Scan for the cell matching the given text and deliver its (x, y) coordinate at center. 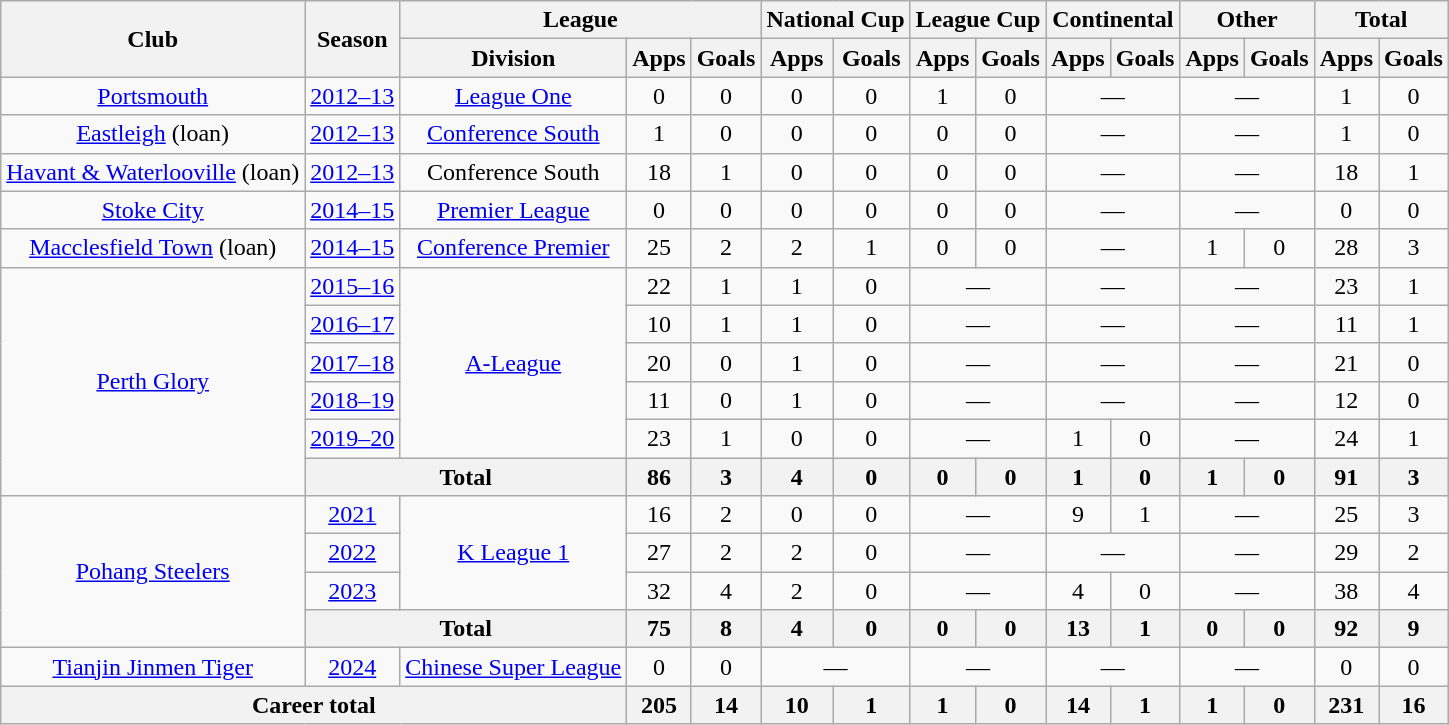
75 (659, 629)
Conference Premier (514, 248)
Tianjin Jinmen Tiger (153, 667)
Stoke City (153, 210)
92 (1346, 629)
Premier League (514, 210)
League Cup (978, 20)
Macclesfield Town (loan) (153, 248)
Club (153, 39)
38 (1346, 591)
Havant & Waterlooville (loan) (153, 172)
8 (726, 629)
Other (1247, 20)
Career total (314, 705)
Pohang Steelers (153, 572)
13 (1078, 629)
2024 (352, 667)
National Cup (836, 20)
2017–18 (352, 362)
2023 (352, 591)
2019–20 (352, 438)
2021 (352, 515)
A-League (514, 362)
27 (659, 553)
League (580, 20)
32 (659, 591)
20 (659, 362)
Season (352, 39)
22 (659, 286)
Chinese Super League (514, 667)
2022 (352, 553)
21 (1346, 362)
29 (1346, 553)
Division (514, 58)
K League 1 (514, 553)
Continental (1113, 20)
2015–16 (352, 286)
Portsmouth (153, 96)
86 (659, 477)
League One (514, 96)
2018–19 (352, 400)
91 (1346, 477)
28 (1346, 248)
24 (1346, 438)
231 (1346, 705)
Eastleigh (loan) (153, 134)
205 (659, 705)
12 (1346, 400)
Perth Glory (153, 381)
2016–17 (352, 324)
